Return [x, y] of the center of cell containing provided text 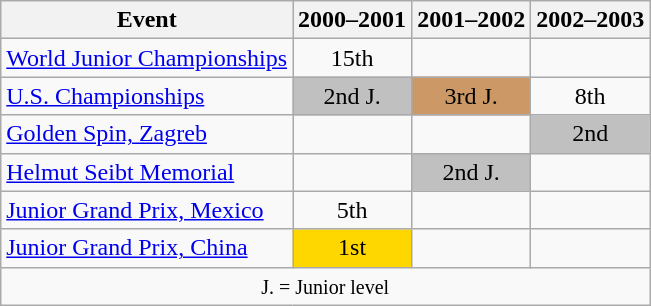
Event [147, 20]
2000–2001 [352, 20]
3rd J. [472, 96]
15th [352, 58]
2001–2002 [472, 20]
J. = Junior level [326, 286]
Junior Grand Prix, Mexico [147, 210]
2002–2003 [590, 20]
Junior Grand Prix, China [147, 248]
8th [590, 96]
5th [352, 210]
World Junior Championships [147, 58]
U.S. Championships [147, 96]
Helmut Seibt Memorial [147, 172]
Golden Spin, Zagreb [147, 134]
1st [352, 248]
2nd [590, 134]
